Pinpoint the cell where the given text exists, returning its [X, Y] midpoint coordinate. 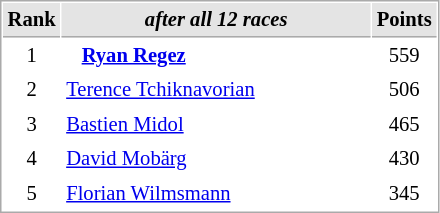
559 [404, 56]
after all 12 races [216, 20]
Terence Tchiknavorian [216, 90]
Rank [32, 20]
Bastien Midol [216, 124]
1 [32, 56]
430 [404, 158]
506 [404, 90]
5 [32, 194]
3 [32, 124]
David Mobärg [216, 158]
345 [404, 194]
4 [32, 158]
465 [404, 124]
Florian Wilmsmann [216, 194]
Points [404, 20]
2 [32, 90]
Ryan Regez [216, 56]
